Output the (X, Y) coordinate of the center of the cell containing the given text.  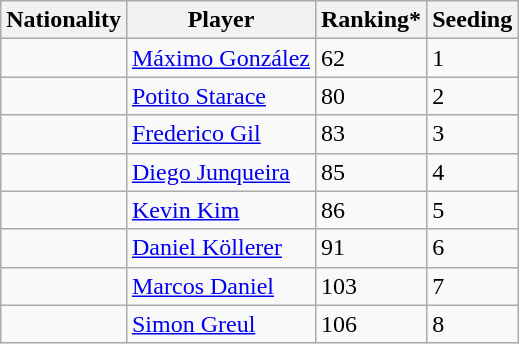
Kevin Kim (220, 210)
2 (472, 96)
6 (472, 248)
Player (220, 20)
Daniel Köllerer (220, 248)
Ranking* (370, 20)
103 (370, 286)
85 (370, 172)
86 (370, 210)
Máximo González (220, 58)
Marcos Daniel (220, 286)
1 (472, 58)
7 (472, 286)
3 (472, 134)
5 (472, 210)
83 (370, 134)
Nationality (64, 20)
106 (370, 324)
8 (472, 324)
Seeding (472, 20)
Potito Starace (220, 96)
62 (370, 58)
91 (370, 248)
Frederico Gil (220, 134)
Diego Junqueira (220, 172)
80 (370, 96)
Simon Greul (220, 324)
4 (472, 172)
